Search for the cell housing the specified text and yield its [X, Y] center coordinate. 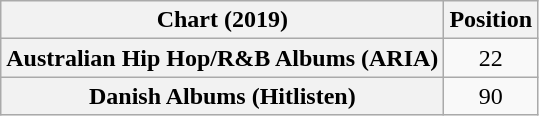
Australian Hip Hop/R&B Albums (ARIA) [222, 58]
22 [491, 58]
Chart (2019) [222, 20]
90 [491, 96]
Position [491, 20]
Danish Albums (Hitlisten) [222, 96]
